Determine the (x, y) coordinate at the center of the cell enclosing the given text.  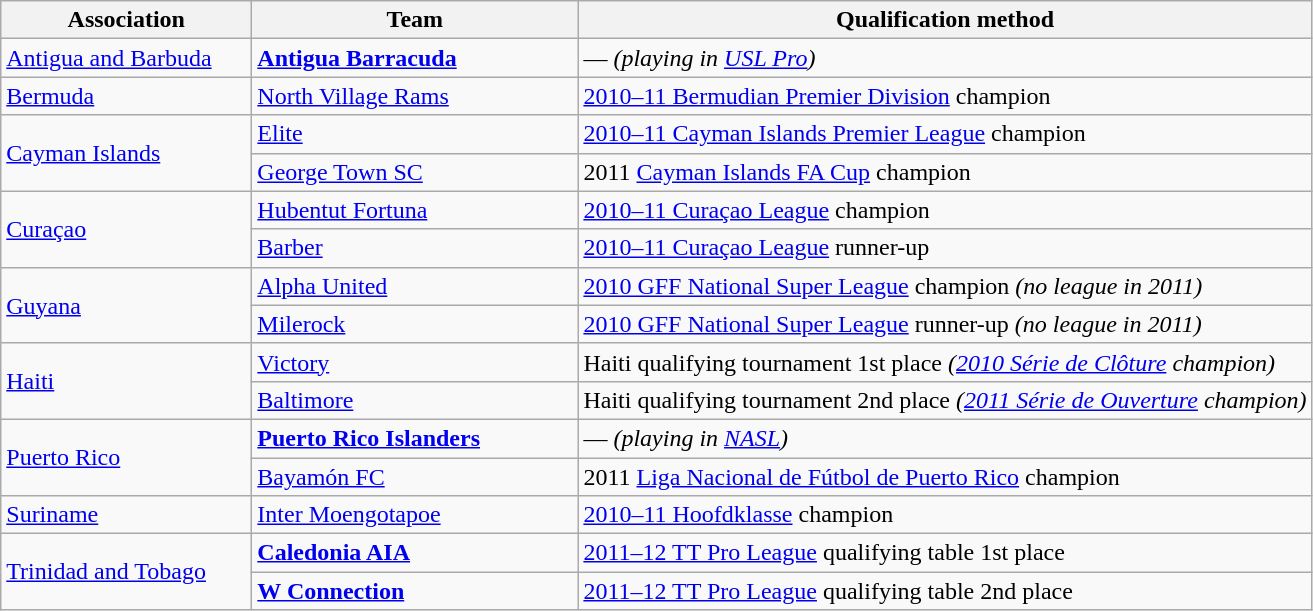
— (playing in NASL) (945, 438)
2010 GFF National Super League champion (no league in 2011) (945, 286)
2010–11 Curaçao League champion (945, 210)
North Village Rams (415, 96)
Haiti qualifying tournament 1st place (2010 Série de Clôture champion) (945, 362)
Curaçao (126, 229)
Victory (415, 362)
Baltimore (415, 400)
Bayamón FC (415, 477)
Guyana (126, 305)
Cayman Islands (126, 153)
Team (415, 20)
Qualification method (945, 20)
Haiti (126, 381)
2010–11 Bermudian Premier Division champion (945, 96)
Caledonia AIA (415, 553)
2011–12 TT Pro League qualifying table 2nd place (945, 591)
Haiti qualifying tournament 2nd place (2011 Série de Ouverture champion) (945, 400)
W Connection (415, 591)
Suriname (126, 515)
Elite (415, 134)
2011 Cayman Islands FA Cup champion (945, 172)
— (playing in USL Pro) (945, 58)
2010–11 Hoofdklasse champion (945, 515)
Hubentut Fortuna (415, 210)
2011 Liga Nacional de Fútbol de Puerto Rico champion (945, 477)
2010 GFF National Super League runner-up (no league in 2011) (945, 324)
Milerock (415, 324)
Alpha United (415, 286)
Inter Moengotapoe (415, 515)
2011–12 TT Pro League qualifying table 1st place (945, 553)
2010–11 Curaçao League runner-up (945, 248)
Antigua Barracuda (415, 58)
George Town SC (415, 172)
Bermuda (126, 96)
Puerto Rico Islanders (415, 438)
Barber (415, 248)
Trinidad and Tobago (126, 572)
Association (126, 20)
2010–11 Cayman Islands Premier League champion (945, 134)
Antigua and Barbuda (126, 58)
Puerto Rico (126, 457)
